Find where the given text appears and provide that cell's center as [x, y] coordinate. 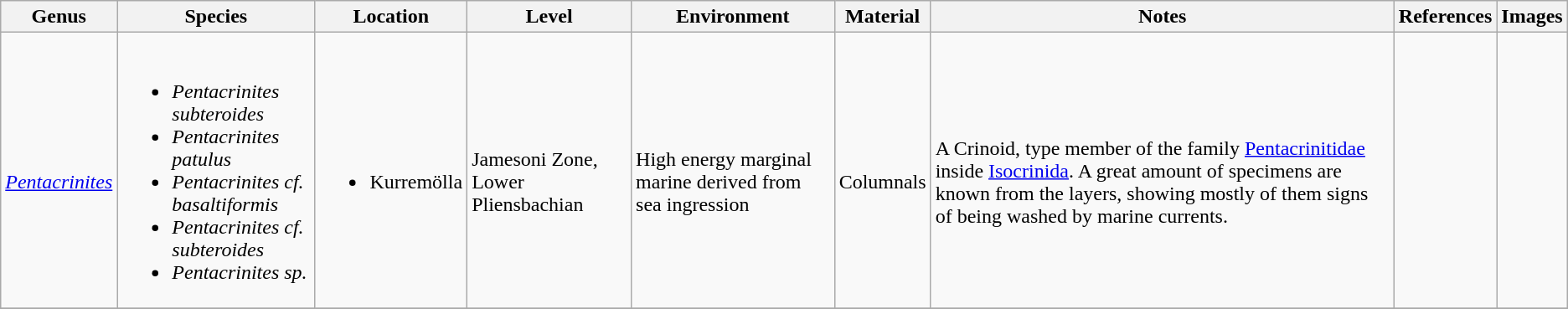
Columnals [883, 171]
Pentacrinites subteroidesPentacrinites patulusPentacrinites cf. basaltiformisPentacrinites cf. subteroidesPentacrinites sp. [216, 171]
Level [549, 17]
Kurremölla [391, 171]
Notes [1163, 17]
Genus [59, 17]
Jamesoni Zone, Lower Pliensbachian [549, 171]
Environment [734, 17]
High energy marginal marine derived from sea ingression [734, 171]
Images [1532, 17]
Species [216, 17]
Location [391, 17]
References [1446, 17]
Pentacrinites [59, 171]
Material [883, 17]
